Return the (x, y) coordinate for the center point of the cell that contains the specified text.  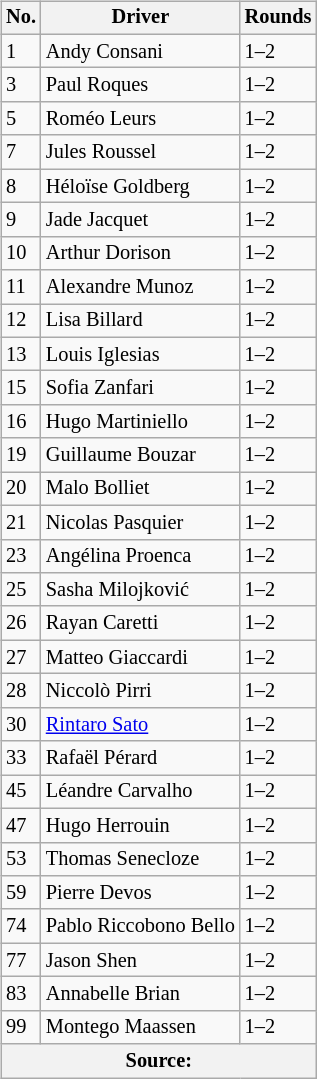
Roméo Leurs (140, 119)
Montego Maassen (140, 1027)
Jade Jacquet (140, 220)
Driver (140, 18)
74 (21, 926)
Annabelle Brian (140, 994)
8 (21, 186)
77 (21, 960)
10 (21, 253)
26 (21, 623)
Andy Consani (140, 51)
Nicolas Pasquier (140, 522)
Pierre Devos (140, 893)
27 (21, 657)
Malo Bolliet (140, 489)
Sasha Milojković (140, 590)
Angélina Proenca (140, 556)
Rafaël Pérard (140, 758)
11 (21, 287)
21 (21, 522)
Jules Roussel (140, 152)
Jason Shen (140, 960)
Matteo Giaccardi (140, 657)
12 (21, 321)
Thomas Senecloze (140, 859)
20 (21, 489)
Guillaume Bouzar (140, 455)
Rayan Caretti (140, 623)
Source: (158, 1061)
Rintaro Sato (140, 724)
Léandre Carvalho (140, 792)
47 (21, 825)
7 (21, 152)
15 (21, 388)
30 (21, 724)
9 (21, 220)
Arthur Dorison (140, 253)
Héloïse Goldberg (140, 186)
Hugo Martiniello (140, 422)
45 (21, 792)
23 (21, 556)
Alexandre Munoz (140, 287)
Paul Roques (140, 85)
Hugo Herrouin (140, 825)
16 (21, 422)
Sofia Zanfari (140, 388)
33 (21, 758)
83 (21, 994)
Rounds (278, 18)
Lisa Billard (140, 321)
59 (21, 893)
3 (21, 85)
28 (21, 691)
Louis Iglesias (140, 354)
53 (21, 859)
19 (21, 455)
5 (21, 119)
Pablo Riccobono Bello (140, 926)
13 (21, 354)
1 (21, 51)
25 (21, 590)
99 (21, 1027)
Niccolò Pirri (140, 691)
No. (21, 18)
